Return the [X, Y] coordinate for the center point of the cell that contains the specified text.  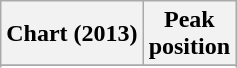
Chart (2013) [72, 34]
Peakposition [189, 34]
